For the text-containing cell, return its midpoint in [X, Y] coordinate format. 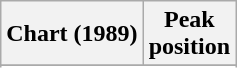
Peakposition [189, 34]
Chart (1989) [72, 34]
